Locate the cell with the specified text and output its [X, Y] center coordinate. 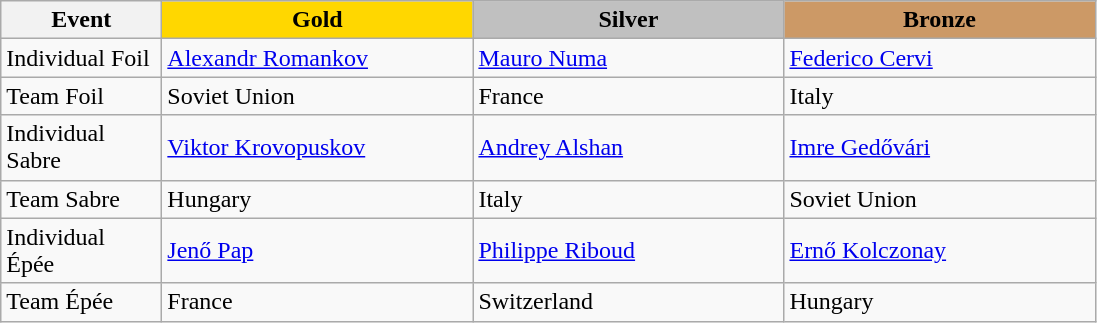
Jenő Pap [318, 250]
Team Sabre [82, 199]
Team Foil [82, 96]
Bronze [940, 20]
Viktor Krovopuskov [318, 148]
Alexandr Romankov [318, 58]
Federico Cervi [940, 58]
Event [82, 20]
Switzerland [628, 302]
Philippe Riboud [628, 250]
Silver [628, 20]
Mauro Numa [628, 58]
Individual Sabre [82, 148]
Gold [318, 20]
Ernő Kolczonay [940, 250]
Team Épée [82, 302]
Individual Épée [82, 250]
Individual Foil [82, 58]
Andrey Alshan [628, 148]
Imre Gedővári [940, 148]
